Return (x, y) of the center of cell containing provided text 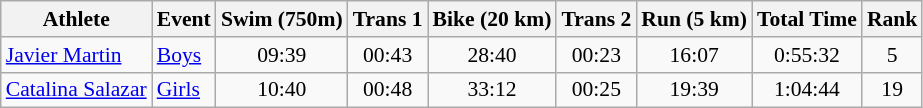
Trans 1 (388, 19)
19 (892, 90)
16:07 (694, 55)
1:04:44 (807, 90)
Catalina Salazar (76, 90)
Rank (892, 19)
19:39 (694, 90)
28:40 (492, 55)
Trans 2 (596, 19)
Javier Martin (76, 55)
00:23 (596, 55)
Athlete (76, 19)
00:48 (388, 90)
Event (184, 19)
Boys (184, 55)
09:39 (282, 55)
00:43 (388, 55)
00:25 (596, 90)
0:55:32 (807, 55)
33:12 (492, 90)
Girls (184, 90)
10:40 (282, 90)
Bike (20 km) (492, 19)
Run (5 km) (694, 19)
5 (892, 55)
Swim (750m) (282, 19)
Total Time (807, 19)
